Provide the [x, y] coordinate of the cell's center where the given text is located.  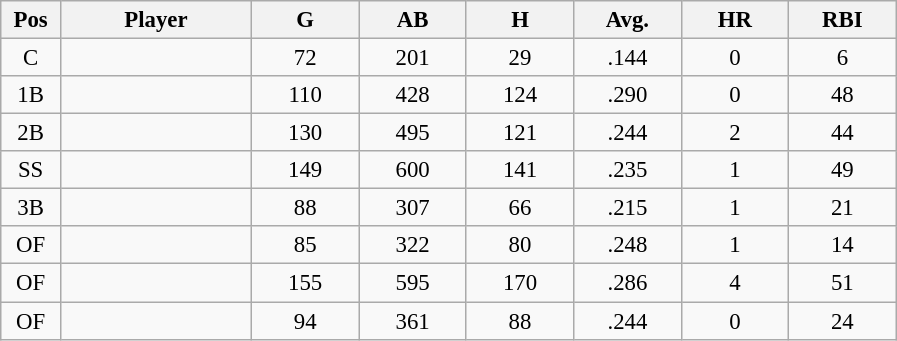
51 [842, 283]
307 [412, 208]
600 [412, 170]
.286 [628, 283]
94 [304, 321]
121 [520, 133]
1B [31, 95]
2B [31, 133]
80 [520, 245]
Pos [31, 20]
.248 [628, 245]
.215 [628, 208]
C [31, 58]
.235 [628, 170]
361 [412, 321]
49 [842, 170]
.290 [628, 95]
G [304, 20]
6 [842, 58]
85 [304, 245]
Player [156, 20]
495 [412, 133]
HR [734, 20]
48 [842, 95]
149 [304, 170]
2 [734, 133]
4 [734, 283]
130 [304, 133]
.144 [628, 58]
201 [412, 58]
595 [412, 283]
66 [520, 208]
14 [842, 245]
141 [520, 170]
H [520, 20]
SS [31, 170]
155 [304, 283]
Avg. [628, 20]
21 [842, 208]
110 [304, 95]
72 [304, 58]
44 [842, 133]
RBI [842, 20]
24 [842, 321]
AB [412, 20]
322 [412, 245]
124 [520, 95]
3B [31, 208]
428 [412, 95]
170 [520, 283]
29 [520, 58]
